Scan for the cell matching the given text and deliver its [x, y] coordinate at center. 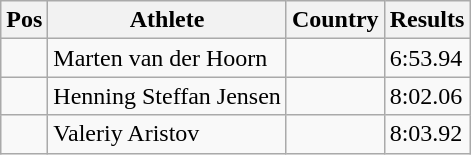
Country [335, 20]
6:53.94 [427, 58]
Henning Steffan Jensen [168, 96]
Pos [24, 20]
Valeriy Aristov [168, 134]
Athlete [168, 20]
Results [427, 20]
Marten van der Hoorn [168, 58]
8:02.06 [427, 96]
8:03.92 [427, 134]
